Determine the (x, y) coordinate at the center of the cell enclosing the given text.  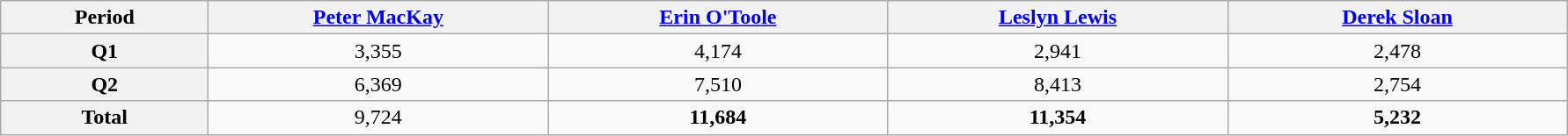
2,754 (1397, 84)
Total (105, 118)
3,355 (378, 51)
11,684 (718, 118)
Leslyn Lewis (1058, 18)
Q2 (105, 84)
Period (105, 18)
5,232 (1397, 118)
6,369 (378, 84)
Erin O'Toole (718, 18)
8,413 (1058, 84)
11,354 (1058, 118)
2,941 (1058, 51)
4,174 (718, 51)
Q1 (105, 51)
Derek Sloan (1397, 18)
Peter MacKay (378, 18)
2,478 (1397, 51)
7,510 (718, 84)
9,724 (378, 118)
